Return (X, Y) of the center of cell containing provided text 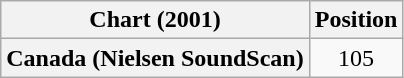
105 (356, 58)
Canada (Nielsen SoundScan) (155, 58)
Position (356, 20)
Chart (2001) (155, 20)
